For the text-containing cell, return its midpoint in [x, y] coordinate format. 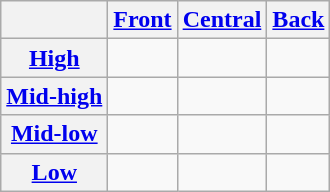
Low [54, 172]
Front [142, 20]
Mid-low [54, 134]
High [54, 58]
Mid-high [54, 96]
Back [298, 20]
Central [222, 20]
